Return (x, y) of the center of cell containing provided text 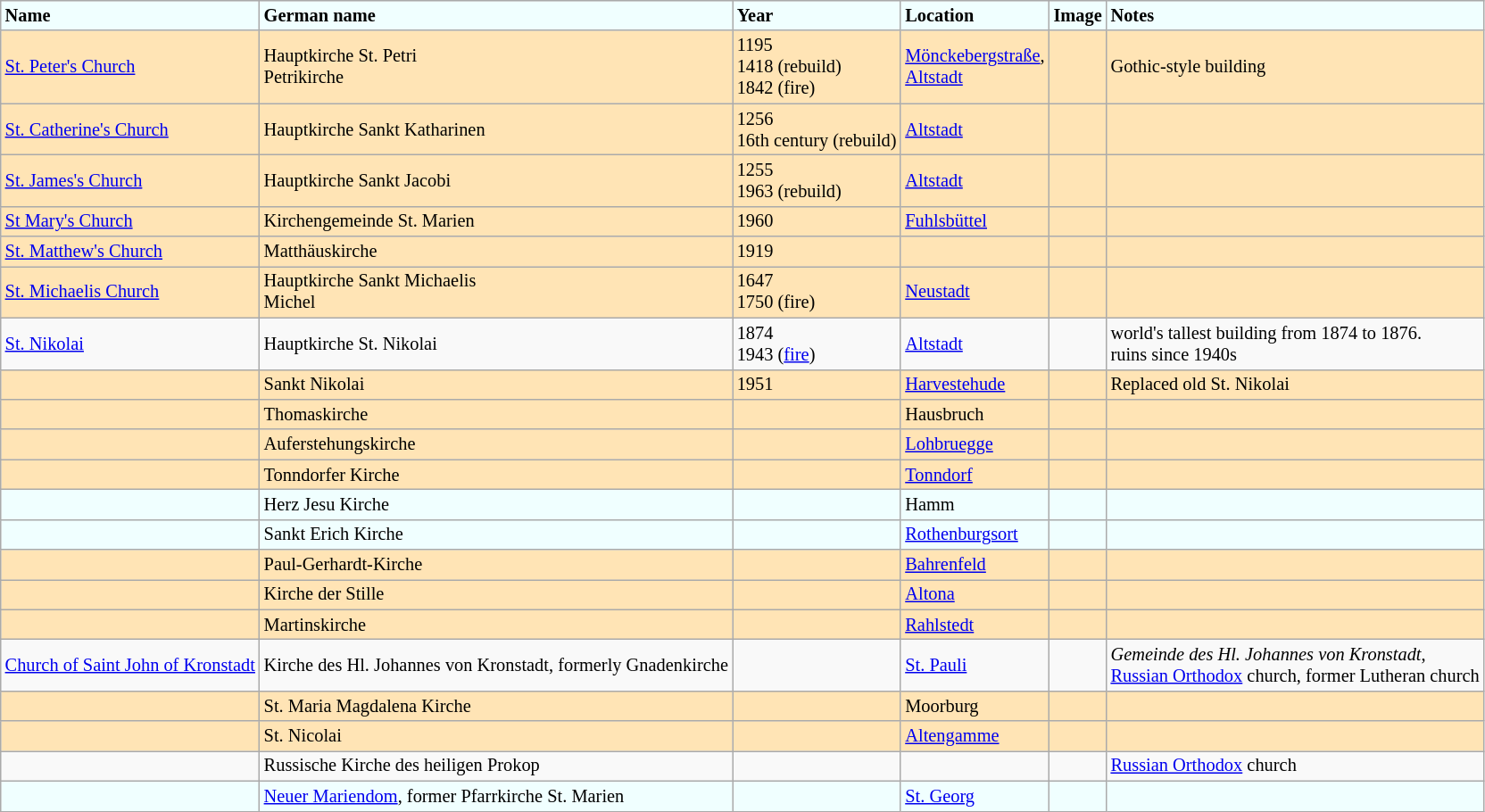
Image (1078, 15)
St. Michaelis Church (130, 292)
St. Catherine's Church (130, 129)
1960 (817, 221)
1255 1963 (rebuild) (817, 180)
Year (817, 15)
Hauptkirche Sankt Michaelis Michel (496, 292)
Hauptkirche Sankt Jacobi (496, 180)
St. Matthew's Church (130, 252)
St. Peter's Church (130, 67)
Auferstehungskirche (496, 444)
Gemeinde des Hl. Johannes von Kronstadt,Russian Orthodox church, former Lutheran church (1296, 665)
1647 1750 (fire) (817, 292)
Hauptkirche St. Nikolai (496, 344)
Hauptkirche St. Petri Petrikirche (496, 67)
1874 1943 (fire) (817, 344)
Hauptkirche Sankt Katharinen (496, 129)
St. Nikolai (130, 344)
Herz Jesu Kirche (496, 504)
St. Nicolai (496, 736)
St. Georg (975, 796)
Kirche der Stille (496, 594)
Matthäuskirche (496, 252)
Altengamme (975, 736)
Altona (975, 594)
Sankt Nikolai (496, 385)
St. Pauli (975, 665)
Moorburg (975, 706)
1195 1418 (rebuild) 1842 (fire) (817, 67)
Sankt Erich Kirche (496, 534)
1256 16th century (rebuild) (817, 129)
Rothenburgsort (975, 534)
Location (975, 15)
Tonndorf (975, 475)
Church of Saint John of Kronstadt (130, 665)
Neuer Mariendom, former Pfarrkirche St. Marien (496, 796)
Harvestehude (975, 385)
1919 (817, 252)
St. Maria Magdalena Kirche (496, 706)
Bahrenfeld (975, 565)
Replaced old St. Nikolai (1296, 385)
Kirche des Hl. Johannes von Kronstadt, formerly Gnadenkirche (496, 665)
Thomaskirche (496, 414)
Tonndorfer Kirche (496, 475)
Fuhlsbüttel (975, 221)
Neustadt (975, 292)
Rahlstedt (975, 625)
Mönckebergstraße,Altstadt (975, 67)
world's tallest building from 1874 to 1876. ruins since 1940s (1296, 344)
1951 (817, 385)
Kirchengemeinde St. Marien (496, 221)
Russische Kirche des heiligen Prokop (496, 766)
Gothic-style building (1296, 67)
Hamm (975, 504)
Paul-Gerhardt-Kirche (496, 565)
St. James's Church (130, 180)
Notes (1296, 15)
Martinskirche (496, 625)
Hausbruch (975, 414)
German name (496, 15)
Name (130, 15)
St Mary's Church (130, 221)
Russian Orthodox church (1296, 766)
Lohbruegge (975, 444)
